Capture the cell that displays the provided text and extract its (X, Y) central coordinate. 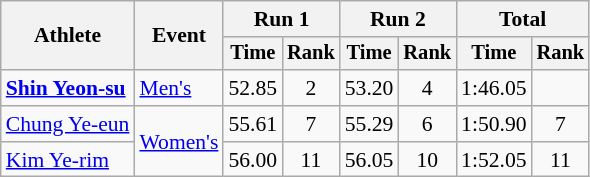
55.29 (370, 124)
Women's (178, 142)
2 (311, 88)
Run 2 (398, 19)
Men's (178, 88)
Shin Yeon-su (68, 88)
Run 1 (281, 19)
55.61 (252, 124)
Athlete (68, 36)
1:50.90 (494, 124)
Total (522, 19)
53.20 (370, 88)
6 (427, 124)
4 (427, 88)
1:46.05 (494, 88)
Chung Ye-eun (68, 124)
Event (178, 36)
52.85 (252, 88)
